Determine the (x, y) coordinate at the center of the cell enclosing the given text.  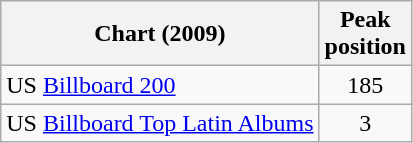
US Billboard 200 (160, 85)
Peakposition (365, 34)
3 (365, 123)
Chart (2009) (160, 34)
US Billboard Top Latin Albums (160, 123)
185 (365, 85)
